Return the [X, Y] coordinate for the center point of the cell that contains the specified text.  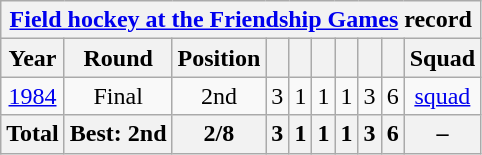
2nd [219, 96]
Round [118, 58]
squad [442, 96]
2/8 [219, 134]
– [442, 134]
Position [219, 58]
Year [33, 58]
Field hockey at the Friendship Games record [241, 20]
1984 [33, 96]
Best: 2nd [118, 134]
Squad [442, 58]
Total [33, 134]
Final [118, 96]
